Provide the [x, y] coordinate of the cell's center where the given text is located.  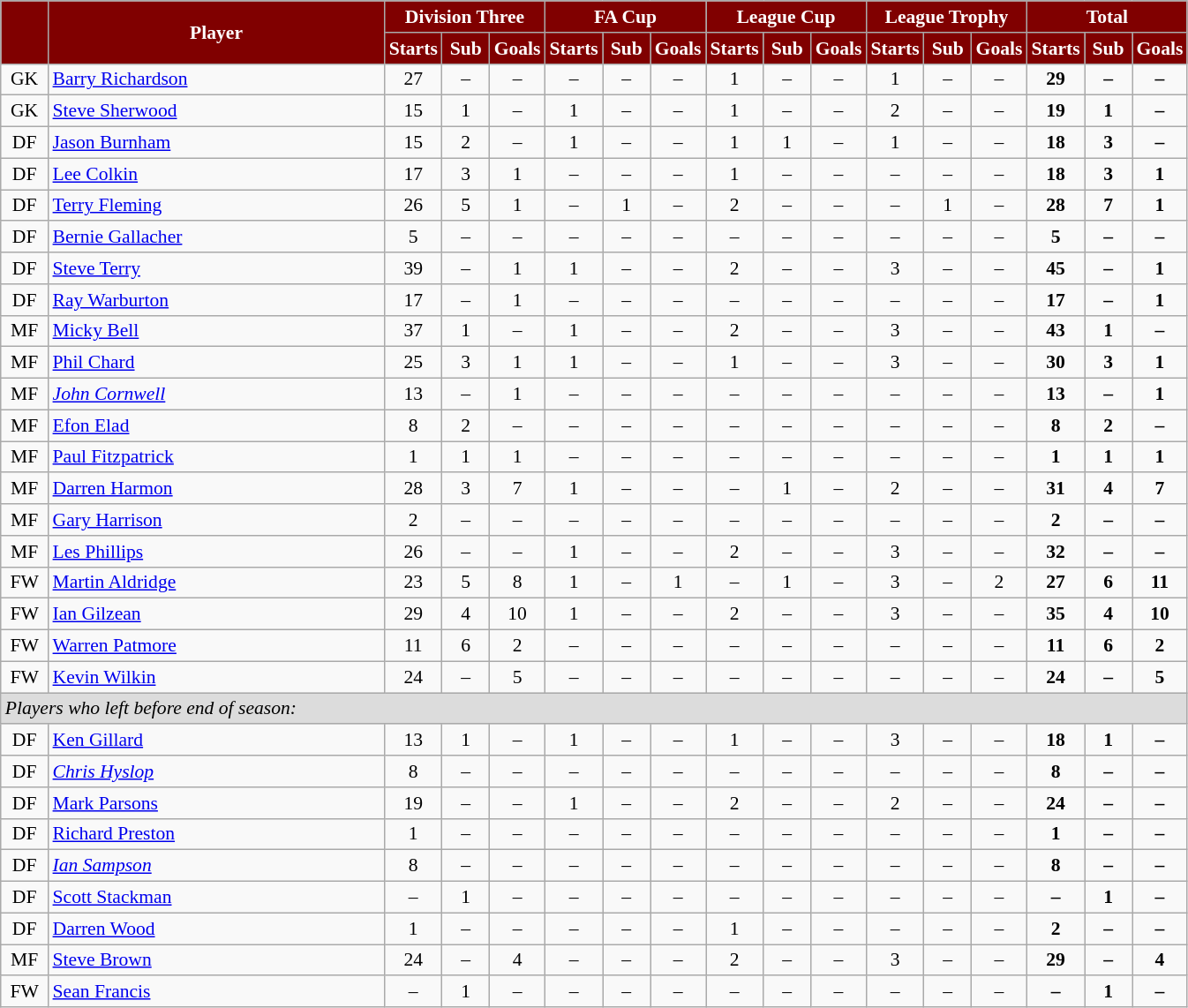
30 [1056, 363]
Barry Richardson [217, 79]
Warren Patmore [217, 646]
FA Cup [626, 17]
32 [1056, 552]
45 [1056, 268]
Division Three [465, 17]
Chris Hyslop [217, 771]
Players who left before end of season: [595, 709]
Martin Aldridge [217, 583]
Gary Harrison [217, 520]
Ken Gillard [217, 741]
Scott Stackman [217, 898]
43 [1056, 331]
Terry Fleming [217, 206]
John Cornwell [217, 395]
Steve Brown [217, 960]
31 [1056, 489]
Ray Warburton [217, 300]
Darren Harmon [217, 489]
Bernie Gallacher [217, 237]
Steve Terry [217, 268]
Kevin Wilkin [217, 677]
39 [413, 268]
League Trophy [946, 17]
Total [1107, 17]
Sean Francis [217, 992]
Les Phillips [217, 552]
Steve Sherwood [217, 111]
35 [1056, 614]
Mark Parsons [217, 803]
Micky Bell [217, 331]
Lee Colkin [217, 174]
Efon Elad [217, 425]
Player [217, 32]
Richard Preston [217, 834]
37 [413, 331]
Jason Burnham [217, 143]
Paul Fitzpatrick [217, 457]
Ian Gilzean [217, 614]
League Cup [786, 17]
Phil Chard [217, 363]
Ian Sampson [217, 866]
Darren Wood [217, 929]
23 [413, 583]
25 [413, 363]
